Pinpoint the cell where the given text exists, returning its (X, Y) midpoint coordinate. 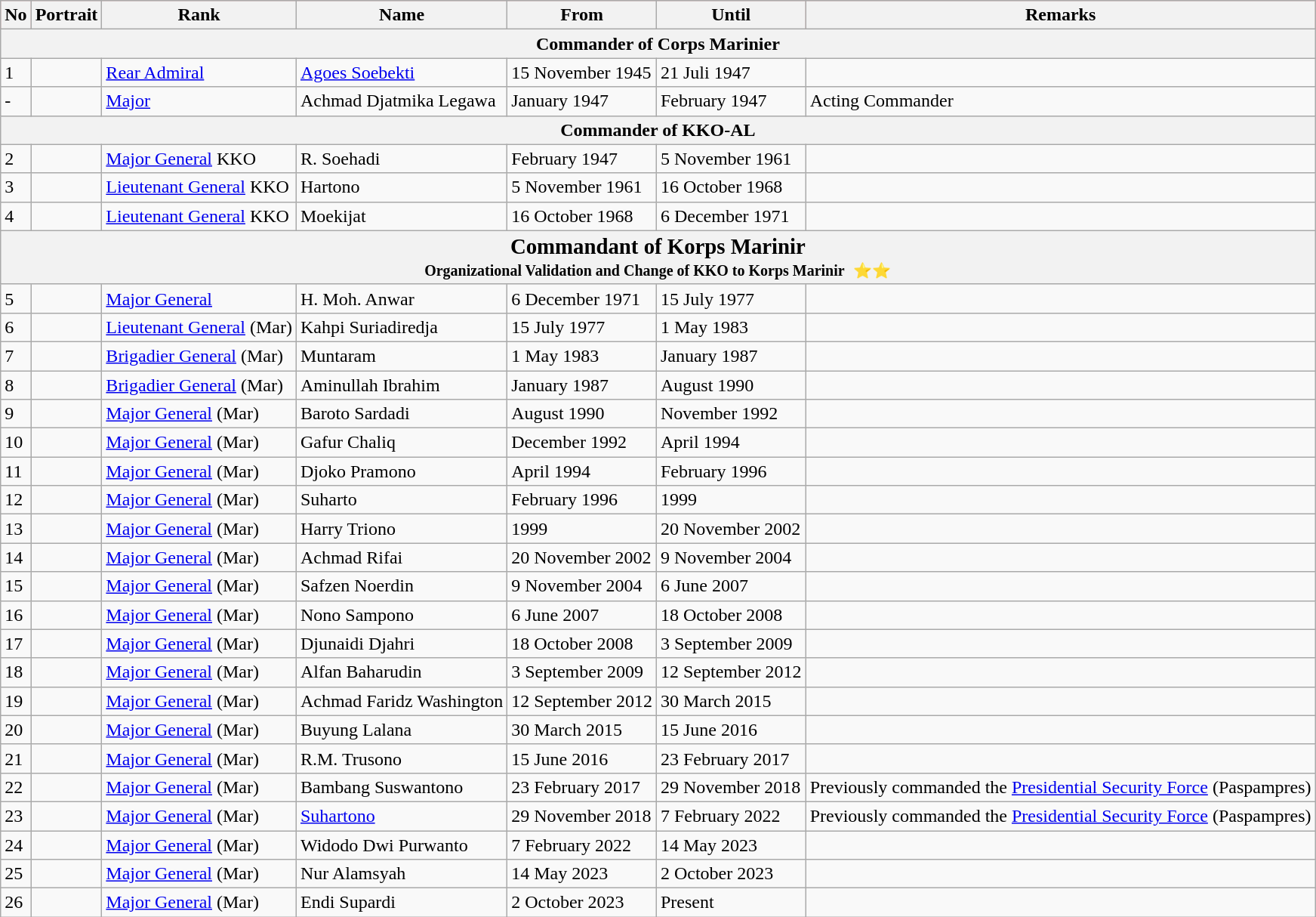
21 Juli 1947 (731, 73)
Name (402, 15)
17 (16, 644)
Rank (199, 15)
Agoes Soebekti (402, 73)
22 (16, 787)
Bambang Suswantono (402, 787)
Achmad Faridz Washington (402, 701)
Major General (199, 298)
Djoko Pramono (402, 471)
Muntaram (402, 356)
Djunaidi Djahri (402, 644)
4 (16, 216)
Aminullah Ibrahim (402, 384)
Lieutenant General (Mar) (199, 327)
R. Soehadi (402, 159)
Suharto (402, 500)
Present (731, 903)
19 (16, 701)
25 (16, 874)
3 (16, 187)
December 1992 (582, 443)
January 1947 (582, 101)
Suhartono (402, 816)
Major (199, 101)
Major General KKO (199, 159)
Widodo Dwi Purwanto (402, 845)
6 (16, 327)
R.M. Trusono (402, 758)
Baroto Sardadi (402, 414)
13 (16, 529)
Achmad Rifai (402, 557)
Kahpi Suriadiredja (402, 327)
15 November 1945 (582, 73)
20 (16, 730)
From (582, 15)
9 (16, 414)
Portrait (66, 15)
5 (16, 298)
Nur Alamsyah (402, 874)
Achmad Djatmika Legawa (402, 101)
November 1992 (731, 414)
14 (16, 557)
10 (16, 443)
Harry Triono (402, 529)
Endi Supardi (402, 903)
Alfan Baharudin (402, 672)
Hartono (402, 187)
26 (16, 903)
18 (16, 672)
Nono Sampono (402, 615)
Gafur Chaliq (402, 443)
No (16, 15)
Moekijat (402, 216)
Until (731, 15)
7 (16, 356)
Commander of Corps Marinier (658, 44)
15 (16, 586)
23 (16, 816)
Commander of KKO-AL (658, 130)
8 (16, 384)
24 (16, 845)
H. Moh. Anwar (402, 298)
12 (16, 500)
21 (16, 758)
Buyung Lalana (402, 730)
Acting Commander (1060, 101)
1 (16, 73)
2 (16, 159)
Commandant of Korps MarinirOrganizational Validation and Change of KKO to Korps Marinir ⭐⭐ (658, 257)
11 (16, 471)
- (16, 101)
Safzen Noerdin (402, 586)
Rear Admiral (199, 73)
16 (16, 615)
Remarks (1060, 15)
